Output the (X, Y) coordinate of the center of the cell containing the given text.  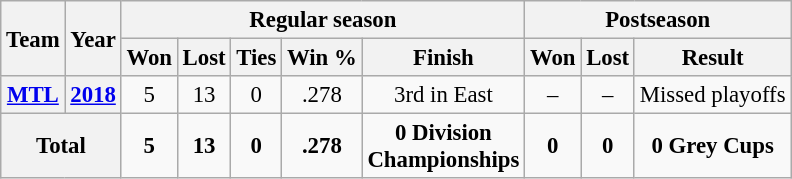
Regular season (323, 20)
MTL (33, 95)
Missed playoffs (712, 95)
Total (61, 146)
Result (712, 58)
0 DivisionChampionships (444, 146)
Postseason (658, 20)
Finish (444, 58)
3rd in East (444, 95)
Win % (322, 58)
Year (93, 38)
0 Grey Cups (712, 146)
Team (33, 38)
2018 (93, 95)
Ties (256, 58)
